Search for the cell housing the specified text and yield its (x, y) center coordinate. 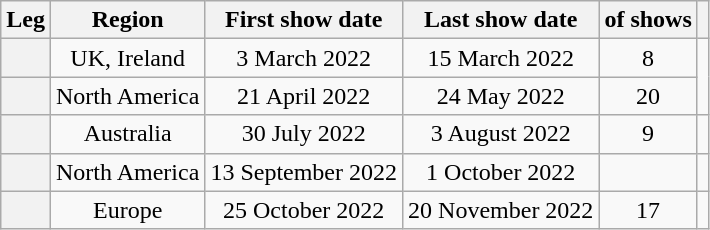
21 April 2022 (304, 96)
24 May 2022 (501, 96)
First show date (304, 20)
15 March 2022 (501, 58)
25 October 2022 (304, 210)
30 July 2022 (304, 134)
Leg (26, 20)
of shows (648, 20)
Region (127, 20)
Australia (127, 134)
3 March 2022 (304, 58)
8 (648, 58)
9 (648, 134)
20 November 2022 (501, 210)
Europe (127, 210)
20 (648, 96)
13 September 2022 (304, 172)
1 October 2022 (501, 172)
17 (648, 210)
UK, Ireland (127, 58)
Last show date (501, 20)
3 August 2022 (501, 134)
